Capture the cell that displays the provided text and extract its (X, Y) central coordinate. 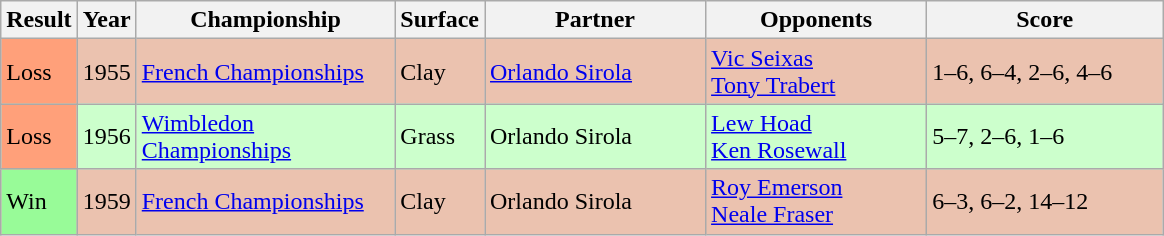
Result (39, 20)
Win (39, 202)
Wimbledon Championships (266, 136)
6–3, 6–2, 14–12 (1045, 202)
5–7, 2–6, 1–6 (1045, 136)
Grass (440, 136)
1–6, 6–4, 2–6, 4–6 (1045, 72)
Championship (266, 20)
Lew Hoad Ken Rosewall (816, 136)
Opponents (816, 20)
Surface (440, 20)
1959 (106, 202)
Year (106, 20)
Score (1045, 20)
1956 (106, 136)
Roy Emerson Neale Fraser (816, 202)
1955 (106, 72)
Vic Seixas Tony Trabert (816, 72)
Partner (594, 20)
